Provide the [x, y] coordinate of the cell's center where the given text is located.  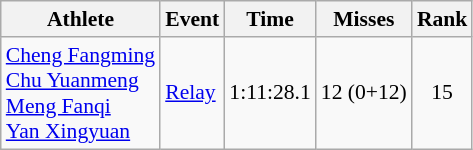
Cheng FangmingChu YuanmengMeng FanqiYan Xingyuan [80, 93]
Time [270, 19]
Relay [192, 93]
1:11:28.1 [270, 93]
Athlete [80, 19]
Rank [442, 19]
Misses [364, 19]
12 (0+12) [364, 93]
Event [192, 19]
15 [442, 93]
